Output the [x, y] coordinate of the center of the cell containing the given text.  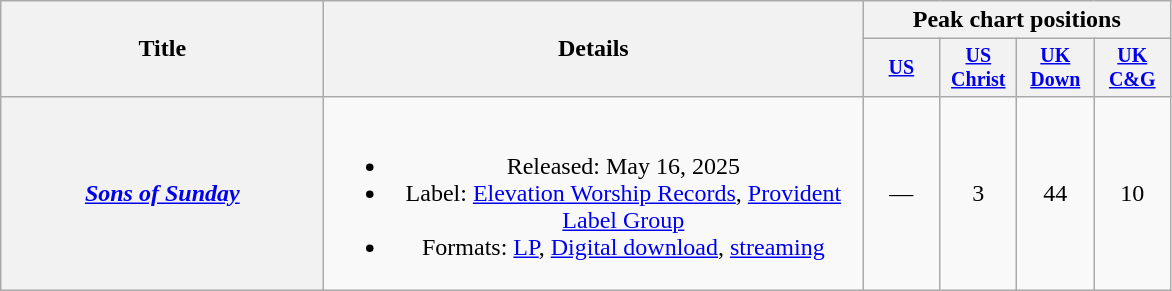
US [902, 68]
UKC&G [1132, 68]
— [902, 193]
3 [978, 193]
UKDown [1056, 68]
Sons of Sunday [162, 193]
Released: May 16, 2025Label: Elevation Worship Records, Provident Label GroupFormats: LP, Digital download, streaming [594, 193]
USChrist [978, 68]
Peak chart positions [1017, 20]
44 [1056, 193]
Details [594, 49]
Title [162, 49]
10 [1132, 193]
